Output the [x, y] coordinate of the center of the cell containing the given text.  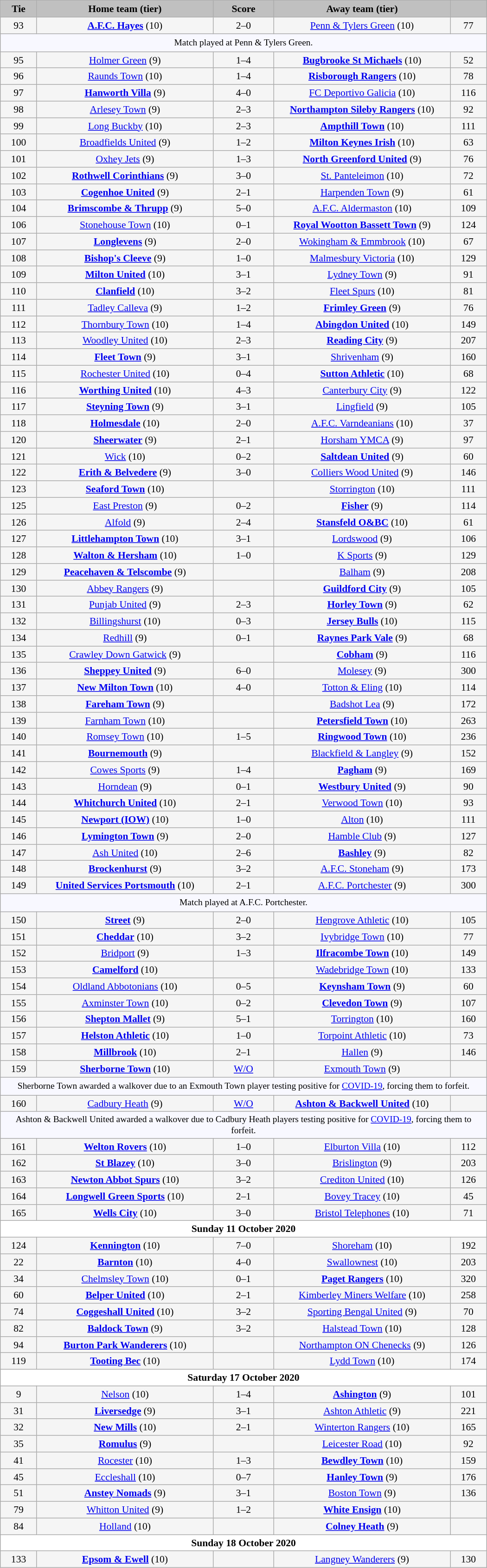
Lymington Town (9) [125, 836]
Lydd Town (10) [362, 1361]
New Milton Town (10) [125, 687]
Guildford City (9) [362, 589]
51 [19, 1493]
Alton (10) [362, 819]
Romsey Town (10) [125, 737]
9 [19, 1394]
1–5 [243, 737]
70 [468, 1312]
Farnham Town (10) [125, 721]
Nelson (10) [125, 1394]
207 [468, 341]
Jersey Bulls (10) [362, 622]
143 [19, 787]
0–3 [243, 622]
161 [19, 1147]
71 [468, 1213]
5–1 [243, 1019]
Ashton & Backwell United (10) [362, 1104]
Wells City (10) [125, 1213]
108 [19, 258]
110 [19, 291]
94 [19, 1345]
Helston Athletic (10) [125, 1036]
Saltdean United (9) [362, 457]
120 [19, 440]
236 [468, 737]
102 [19, 176]
121 [19, 457]
United Services Portsmouth (10) [125, 886]
Newport (IOW) (10) [125, 819]
Oldland Abbotonians (10) [125, 986]
Baldock Town (9) [125, 1328]
125 [19, 506]
Storrington (10) [362, 489]
Peacehaven & Telscombe (9) [125, 572]
Ilfracombe Town (10) [362, 953]
52 [468, 60]
Balham (9) [362, 572]
Milton United (10) [125, 275]
Long Buckby (10) [125, 126]
37 [468, 423]
96 [19, 76]
Raynes Park Vale (9) [362, 638]
Street (9) [125, 920]
123 [19, 489]
Winterton Rangers (10) [362, 1428]
Pagham (9) [362, 770]
Fleet Spurs (10) [362, 291]
Northampton ON Chenecks (9) [362, 1345]
162 [19, 1163]
144 [19, 803]
134 [19, 638]
118 [19, 423]
Tadley Calleva (9) [125, 308]
Verwood Town (10) [362, 803]
Saturday 17 October 2020 [243, 1378]
Ashington (9) [362, 1394]
Ampthill Town (10) [362, 126]
Cowes Sports (9) [125, 770]
Sutton Athletic (10) [362, 374]
2–4 [243, 522]
Crediton United (10) [362, 1180]
East Preston (9) [125, 506]
Walton & Hersham (10) [125, 555]
Sherborne Town awarded a walkover due to an Exmouth Town player testing positive for COVID-19, forcing them to forfeit. [243, 1086]
2–6 [243, 853]
Bournemouth (9) [125, 754]
North Greenford United (9) [362, 159]
Horsham YMCA (9) [362, 440]
Harpenden Town (9) [362, 192]
132 [19, 622]
A.F.C. Portchester (9) [362, 886]
117 [19, 407]
Sherborne Town (10) [125, 1069]
90 [468, 787]
Bashley (9) [362, 853]
Sheerwater (9) [125, 440]
78 [468, 76]
174 [468, 1361]
Redhill (9) [125, 638]
258 [468, 1295]
Fleet Town (9) [125, 357]
154 [19, 986]
Swallownest (10) [362, 1262]
Ash United (10) [125, 853]
Match played at Penn & Tylers Green. [243, 43]
221 [468, 1411]
Erith & Belvedere (9) [125, 473]
Hanworth Villa (9) [125, 93]
135 [19, 654]
Holland (10) [125, 1526]
Holmesdale (10) [125, 423]
79 [19, 1510]
0–7 [243, 1477]
Ringwood Town (10) [362, 737]
Langney Wanderers (9) [362, 1560]
Sporting Bengal United (9) [362, 1312]
Fareham Town (9) [125, 704]
Home team (tier) [125, 9]
5–0 [243, 209]
White Ensign (10) [362, 1510]
Lordswood (9) [362, 539]
32 [19, 1428]
Canterbury City (9) [362, 390]
St Blazey (10) [125, 1163]
Bovey Tracey (10) [362, 1196]
164 [19, 1196]
Cadbury Heath (9) [125, 1104]
31 [19, 1411]
Chelmsley Town (10) [125, 1279]
Boston Town (9) [362, 1493]
Keynsham Town (9) [362, 986]
Lydney Town (9) [362, 275]
Cheddar (10) [125, 937]
113 [19, 341]
138 [19, 704]
Rocester (10) [125, 1460]
St. Panteleimon (10) [362, 176]
157 [19, 1036]
Arlesey Town (9) [125, 109]
Lingfield (9) [362, 407]
Badshot Lea (9) [362, 704]
103 [19, 192]
Belper United (10) [125, 1295]
Stansfeld O&BC (10) [362, 522]
140 [19, 737]
Milton Keynes Irish (10) [362, 143]
A.F.C. Stoneham (9) [362, 869]
Malmesbury Victoria (10) [362, 258]
Kennington (10) [125, 1246]
Sunday 18 October 2020 [243, 1543]
119 [19, 1361]
104 [19, 209]
Broadfields United (9) [125, 143]
155 [19, 1003]
Totton & Eling (10) [362, 687]
Worthing United (10) [125, 390]
172 [468, 704]
Alfold (9) [125, 522]
Thornbury Town (10) [125, 324]
K Sports (9) [362, 555]
A.F.C. Varndeanians (10) [362, 423]
Barnton (10) [125, 1262]
Ashton & Backwell United awarded a walkover due to Cadbury Heath players testing positive for COVID-19, forcing them to forfeit. [243, 1125]
91 [468, 275]
Coggeshall United (10) [125, 1312]
22 [19, 1262]
Holmer Green (9) [125, 60]
173 [468, 869]
Match played at A.F.C. Portchester. [243, 903]
Away team (tier) [362, 9]
Colney Heath (9) [362, 1526]
84 [19, 1526]
99 [19, 126]
Royal Wootton Bassett Town (9) [362, 225]
6–0 [243, 671]
208 [468, 572]
Seaford Town (10) [125, 489]
Camelford (10) [125, 970]
New Mills (10) [125, 1428]
Northampton Sileby Rangers (10) [362, 109]
FC Deportivo Galicia (10) [362, 93]
148 [19, 869]
Crawley Down Gatwick (9) [125, 654]
131 [19, 605]
A.F.C. Hayes (10) [125, 25]
Score [243, 9]
Welton Rovers (10) [125, 1147]
4–3 [243, 390]
Shepton Mallet (9) [125, 1019]
Blackfield & Langley (9) [362, 754]
Paget Rangers (10) [362, 1279]
153 [19, 970]
Hanley Town (9) [362, 1477]
Punjab United (9) [125, 605]
35 [19, 1444]
Clevedon Town (9) [362, 1003]
Romulus (9) [125, 1444]
Oxhey Jets (9) [125, 159]
Bewdley Town (10) [362, 1460]
158 [19, 1053]
A.F.C. Aldermaston (10) [362, 209]
95 [19, 60]
Reading City (9) [362, 341]
Epsom & Ewell (10) [125, 1560]
Shoreham (10) [362, 1246]
Hallen (9) [362, 1053]
98 [19, 109]
Littlehampton Town (10) [125, 539]
Bristol Telephones (10) [362, 1213]
163 [19, 1180]
Wick (10) [125, 457]
Millbrook (10) [125, 1053]
Brislington (9) [362, 1163]
141 [19, 754]
Wokingham & Emmbrook (10) [362, 242]
Tooting Bec (10) [125, 1361]
192 [468, 1246]
139 [19, 721]
Brimscombe & Thrupp (9) [125, 209]
72 [468, 176]
Raunds Town (10) [125, 76]
Bugbrooke St Michaels (10) [362, 60]
Brockenhurst (9) [125, 869]
Fisher (9) [362, 506]
Ashton Athletic (9) [362, 1411]
Hengrove Athletic (10) [362, 920]
34 [19, 1279]
Kimberley Miners Welfare (10) [362, 1295]
Risborough Rangers (10) [362, 76]
Shrivenham (9) [362, 357]
150 [19, 920]
Cobham (9) [362, 654]
Newton Abbot Spurs (10) [125, 1180]
Ivybridge Town (10) [362, 937]
Longwell Green Sports (10) [125, 1196]
Sunday 11 October 2020 [243, 1229]
Torpoint Athletic (10) [362, 1036]
137 [19, 687]
169 [468, 770]
Colliers Wood United (9) [362, 473]
Leicester Road (10) [362, 1444]
Burton Park Wanderers (10) [125, 1345]
Anstey Nomads (9) [125, 1493]
Elburton Villa (10) [362, 1147]
Horndean (9) [125, 787]
176 [468, 1477]
0–5 [243, 986]
74 [19, 1312]
Cogenhoe United (9) [125, 192]
Billingshurst (10) [125, 622]
Horley Town (9) [362, 605]
Penn & Tylers Green (10) [362, 25]
142 [19, 770]
145 [19, 819]
Petersfield Town (10) [362, 721]
Liversedge (9) [125, 1411]
320 [468, 1279]
Wadebridge Town (10) [362, 970]
Eccleshall (10) [125, 1477]
Clanfield (10) [125, 291]
81 [468, 291]
263 [468, 721]
151 [19, 937]
Frimley Green (9) [362, 308]
0–4 [243, 374]
Rochester United (10) [125, 374]
Abingdon United (10) [362, 324]
Sheppey United (9) [125, 671]
Westbury United (9) [362, 787]
67 [468, 242]
Halstead Town (10) [362, 1328]
62 [468, 605]
Steyning Town (9) [125, 407]
Bishop's Cleeve (9) [125, 258]
Abbey Rangers (9) [125, 589]
Bridport (9) [125, 953]
Rothwell Corinthians (9) [125, 176]
Whitton United (9) [125, 1510]
Axminster Town (10) [125, 1003]
Torrington (10) [362, 1019]
73 [468, 1036]
147 [19, 853]
156 [19, 1019]
Hamble Club (9) [362, 836]
Tie [19, 9]
7–0 [243, 1246]
100 [19, 143]
Molesey (9) [362, 671]
Stonehouse Town (10) [125, 225]
41 [19, 1460]
Woodley United (10) [125, 341]
Longlevens (9) [125, 242]
Whitchurch United (10) [125, 803]
63 [468, 143]
Exmouth Town (9) [362, 1069]
